For the text-containing cell, return its midpoint in (x, y) coordinate format. 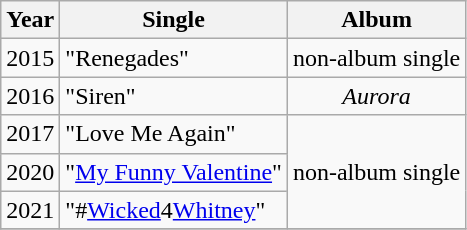
2015 (30, 58)
Single (174, 20)
Album (376, 20)
Year (30, 20)
"My Funny Valentine" (174, 172)
2021 (30, 210)
"#Wicked4Whitney" (174, 210)
2016 (30, 96)
"Siren" (174, 96)
"Love Me Again" (174, 134)
Aurora (376, 96)
2020 (30, 172)
"Renegades" (174, 58)
2017 (30, 134)
